Search for the cell housing the specified text and yield its [x, y] center coordinate. 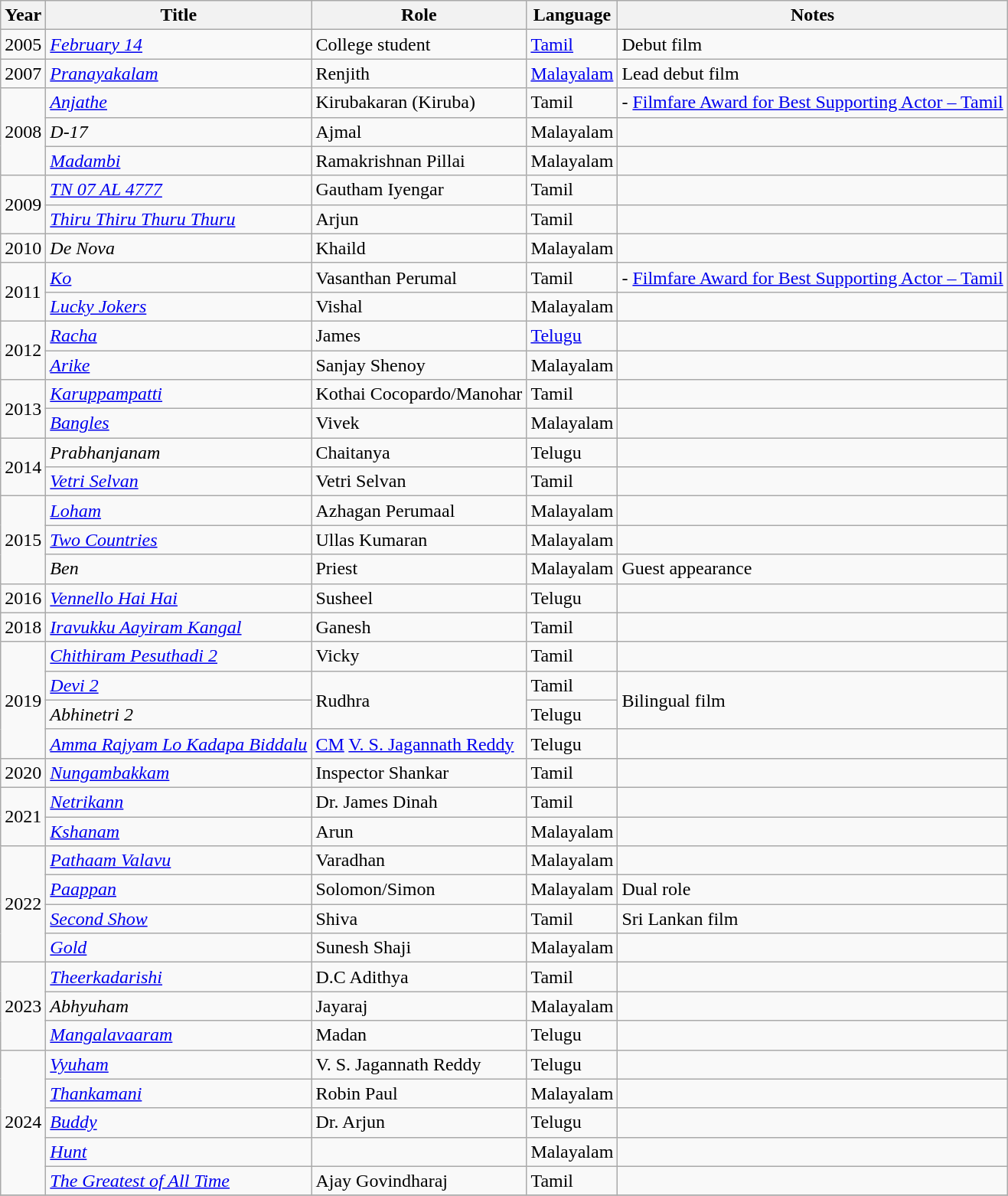
Inspector Shankar [419, 773]
Thankamani [179, 1093]
CM V. S. Jagannath Reddy [419, 743]
Iravukku Aayiram Kangal [179, 627]
2021 [23, 816]
Karuppampatti [179, 394]
2024 [23, 1122]
2020 [23, 773]
Debut film [813, 44]
Ko [179, 277]
2007 [23, 74]
Racha [179, 335]
Dr. Arjun [419, 1122]
2008 [23, 132]
2010 [23, 248]
2014 [23, 467]
Vyuham [179, 1064]
College student [419, 44]
Devi 2 [179, 685]
Sunesh Shaji [419, 948]
Vivek [419, 423]
Anjathe [179, 103]
2011 [23, 292]
2005 [23, 44]
Two Countries [179, 540]
Year [23, 15]
Dr. James Dinah [419, 802]
Madambi [179, 161]
2023 [23, 1006]
Shiva [419, 919]
The Greatest of All Time [179, 1181]
Ganesh [419, 627]
Buddy [179, 1122]
Gautham Iyengar [419, 190]
Abhinetri 2 [179, 714]
Jayaraj [419, 1006]
Nungambakkam [179, 773]
Amma Rajyam Lo Kadapa Biddalu [179, 743]
Renjith [419, 74]
Hunt [179, 1152]
Guest appearance [813, 569]
Rudhra [419, 700]
Vishal [419, 306]
Sanjay Shenoy [419, 365]
Susheel [419, 598]
2009 [23, 204]
Chaitanya [419, 453]
V. S. Jagannath Reddy [419, 1064]
Chithiram Pesuthadi 2 [179, 656]
Sri Lankan film [813, 919]
Solomon/Simon [419, 890]
Pathaam Valavu [179, 861]
2019 [23, 700]
Ajay Govindharaj [419, 1181]
Bangles [179, 423]
Vasanthan Perumal [419, 277]
Theerkadarishi [179, 977]
2016 [23, 598]
Kothai Cocopardo/Manohar [419, 394]
Thiru Thiru Thuru Thuru [179, 219]
Kirubakaran (Kiruba) [419, 103]
2018 [23, 627]
James [419, 335]
Language [573, 15]
Dual role [813, 890]
Role [419, 15]
Azhagan Perumaal [419, 511]
Netrikann [179, 802]
Kshanam [179, 831]
TN 07 AL 4777 [179, 190]
2022 [23, 904]
Lead debut film [813, 74]
Arun [419, 831]
2013 [23, 409]
Title [179, 15]
Bilingual film [813, 700]
Arike [179, 365]
Mangalavaaram [179, 1035]
Loham [179, 511]
February 14 [179, 44]
Priest [419, 569]
Gold [179, 948]
Vicky [419, 656]
Vennello Hai Hai [179, 598]
Lucky Jokers [179, 306]
Varadhan [419, 861]
Pranayakalam [179, 74]
Abhyuham [179, 1006]
2015 [23, 540]
Prabhanjanam [179, 453]
Ajmal [419, 132]
D.C Adithya [419, 977]
Madan [419, 1035]
De Nova [179, 248]
D-17 [179, 132]
2012 [23, 350]
Paappan [179, 890]
Ben [179, 569]
Notes [813, 15]
Second Show [179, 919]
Khaild [419, 248]
Robin Paul [419, 1093]
Ramakrishnan Pillai [419, 161]
Arjun [419, 219]
Ullas Kumaran [419, 540]
